Return (X, Y) of the center of cell containing provided text 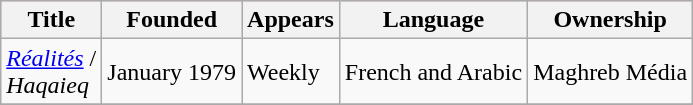
Title (52, 20)
French and Arabic (433, 72)
Appears (291, 20)
Réalités /Haqaieq (52, 72)
Ownership (610, 20)
Founded (172, 20)
Maghreb Média (610, 72)
Language (433, 20)
Weekly (291, 72)
January 1979 (172, 72)
